Detect which cell encompasses the target text, then output its [X, Y] center coordinate. 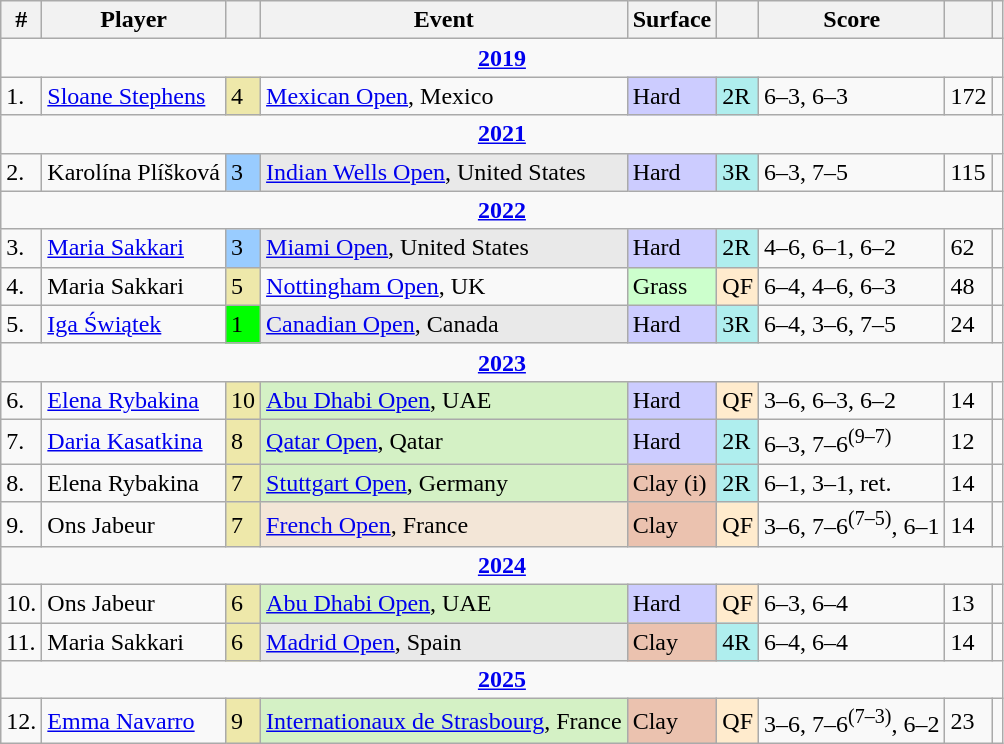
115 [968, 172]
Sloane Stephens [134, 96]
Canadian Open, Canada [444, 324]
Daria Kasatkina [134, 442]
6–3, 7–5 [852, 172]
Score [852, 20]
2021 [502, 134]
8. [22, 483]
2019 [502, 58]
2. [22, 172]
6–3, 7–6(9–7) [852, 442]
Emma Navarro [134, 722]
Iga Świątek [134, 324]
Clay (i) [672, 483]
10. [22, 604]
4–6, 6–1, 6–2 [852, 248]
Internationaux de Strasbourg, France [444, 722]
3–6, 7–6(7–3), 6–2 [852, 722]
Player [134, 20]
6–4, 4–6, 6–3 [852, 286]
5 [244, 286]
5. [22, 324]
Surface [672, 20]
# [22, 20]
4R [738, 642]
2023 [502, 362]
Madrid Open, Spain [444, 642]
7. [22, 442]
2022 [502, 210]
Karolína Plíšková [134, 172]
62 [968, 248]
6–3, 6–3 [852, 96]
2025 [502, 680]
8 [244, 442]
9 [244, 722]
6–4, 3–6, 7–5 [852, 324]
Nottingham Open, UK [444, 286]
9. [22, 524]
Event [444, 20]
24 [968, 324]
Miami Open, United States [444, 248]
3–6, 6–3, 6–2 [852, 400]
11. [22, 642]
3. [22, 248]
6–4, 6–4 [852, 642]
2024 [502, 566]
13 [968, 604]
Grass [672, 286]
23 [968, 722]
1 [244, 324]
4 [244, 96]
French Open, France [444, 524]
6. [22, 400]
12 [968, 442]
10 [244, 400]
1. [22, 96]
4. [22, 286]
6–3, 6–4 [852, 604]
172 [968, 96]
Stuttgart Open, Germany [444, 483]
12. [22, 722]
Indian Wells Open, United States [444, 172]
Mexican Open, Mexico [444, 96]
48 [968, 286]
3–6, 7–6(7–5), 6–1 [852, 524]
6–1, 3–1, ret. [852, 483]
Qatar Open, Qatar [444, 442]
